From the cell containing the given text, extract its center point as (X, Y) coordinate. 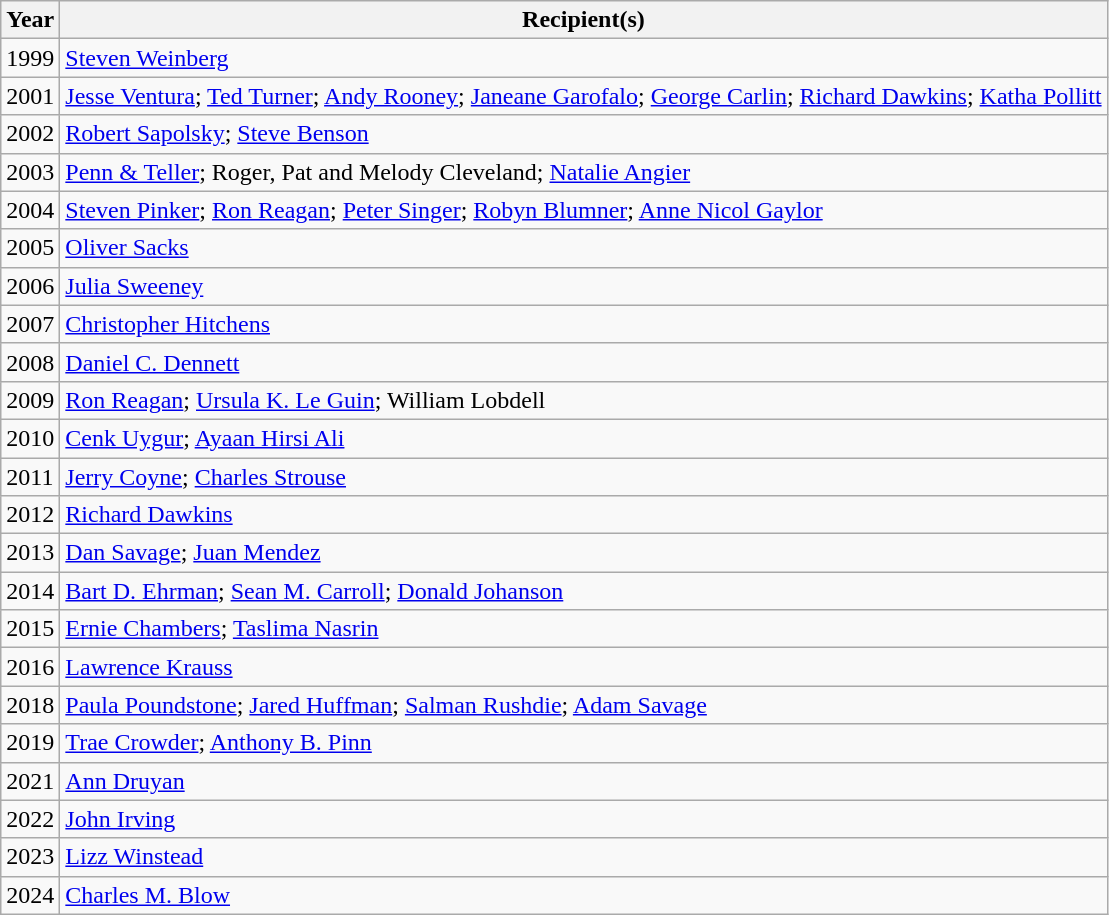
2022 (30, 819)
2014 (30, 591)
2004 (30, 210)
2019 (30, 743)
Steven Pinker; Ron Reagan; Peter Singer; Robyn Blumner; Anne Nicol Gaylor (584, 210)
2011 (30, 477)
Robert Sapolsky; Steve Benson (584, 134)
2001 (30, 96)
1999 (30, 58)
2002 (30, 134)
Jesse Ventura; Ted Turner; Andy Rooney; Janeane Garofalo; George Carlin; Richard Dawkins; Katha Pollitt (584, 96)
Lawrence Krauss (584, 667)
Julia Sweeney (584, 286)
Lizz Winstead (584, 857)
Paula Poundstone; Jared Huffman; Salman Rushdie; Adam Savage (584, 705)
2024 (30, 895)
Penn & Teller; Roger, Pat and Melody Cleveland; Natalie Angier (584, 172)
John Irving (584, 819)
Steven Weinberg (584, 58)
2009 (30, 400)
Daniel C. Dennett (584, 362)
Year (30, 20)
Ann Druyan (584, 781)
2007 (30, 324)
Oliver Sacks (584, 248)
2016 (30, 667)
2006 (30, 286)
2013 (30, 553)
2023 (30, 857)
2012 (30, 515)
Richard Dawkins (584, 515)
Ron Reagan; Ursula K. Le Guin; William Lobdell (584, 400)
2003 (30, 172)
2008 (30, 362)
Bart D. Ehrman; Sean M. Carroll; Donald Johanson (584, 591)
Jerry Coyne; Charles Strouse (584, 477)
2018 (30, 705)
2021 (30, 781)
Christopher Hitchens (584, 324)
2010 (30, 438)
Charles M. Blow (584, 895)
2005 (30, 248)
Recipient(s) (584, 20)
2015 (30, 629)
Trae Crowder; Anthony B. Pinn (584, 743)
Cenk Uygur; Ayaan Hirsi Ali (584, 438)
Dan Savage; Juan Mendez (584, 553)
Ernie Chambers; Taslima Nasrin (584, 629)
